For the text-containing cell, return its midpoint in [x, y] coordinate format. 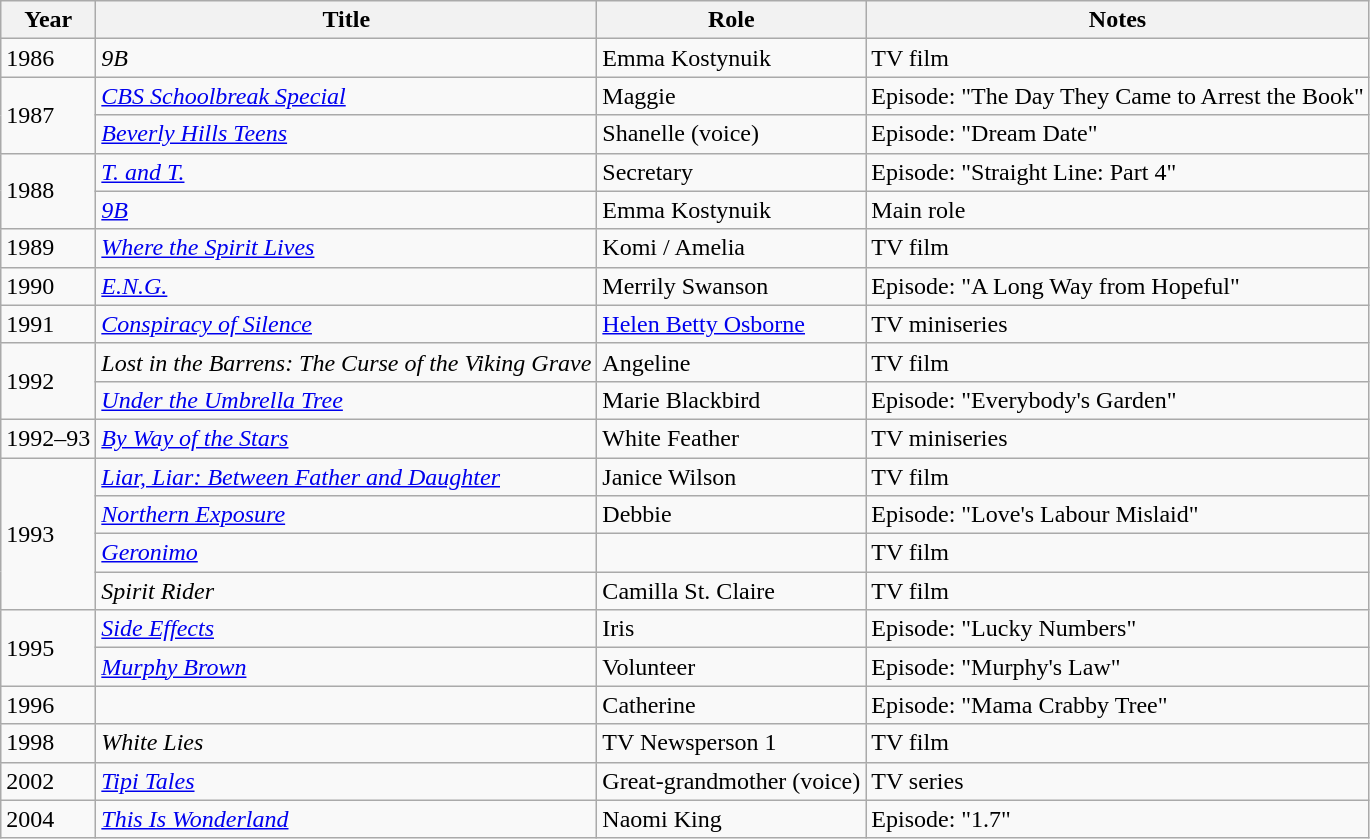
Liar, Liar: Between Father and Daughter [346, 477]
Episode: "1.7" [1118, 819]
Episode: "Lucky Numbers" [1118, 629]
This Is Wonderland [346, 819]
Marie Blackbird [732, 400]
Episode: "Mama Crabby Tree" [1118, 705]
2002 [48, 781]
Episode: "Murphy's Law" [1118, 667]
Angeline [732, 362]
Main role [1118, 210]
Episode: "Dream Date" [1118, 134]
Northern Exposure [346, 515]
Episode: "A Long Way from Hopeful" [1118, 286]
White Lies [346, 743]
Beverly Hills Teens [346, 134]
Side Effects [346, 629]
Under the Umbrella Tree [346, 400]
TV Newsperson 1 [732, 743]
Episode: "Everybody's Garden" [1118, 400]
1987 [48, 115]
Iris [732, 629]
Role [732, 20]
1988 [48, 191]
Volunteer [732, 667]
Conspiracy of Silence [346, 324]
Geronimo [346, 553]
Camilla St. Claire [732, 591]
Catherine [732, 705]
1986 [48, 58]
E.N.G. [346, 286]
Episode: "Straight Line: Part 4" [1118, 172]
Episode: "The Day They Came to Arrest the Book" [1118, 96]
Episode: "Love's Labour Mislaid" [1118, 515]
1989 [48, 248]
1996 [48, 705]
1990 [48, 286]
1991 [48, 324]
Merrily Swanson [732, 286]
Title [346, 20]
Secretary [732, 172]
T. and T. [346, 172]
1993 [48, 534]
Naomi King [732, 819]
Maggie [732, 96]
1998 [48, 743]
1992 [48, 381]
By Way of the Stars [346, 438]
Helen Betty Osborne [732, 324]
Tipi Tales [346, 781]
Komi / Amelia [732, 248]
CBS Schoolbreak Special [346, 96]
Spirit Rider [346, 591]
Shanelle (voice) [732, 134]
White Feather [732, 438]
Notes [1118, 20]
Murphy Brown [346, 667]
Janice Wilson [732, 477]
Lost in the Barrens: The Curse of the Viking Grave [346, 362]
Debbie [732, 515]
TV series [1118, 781]
1995 [48, 648]
Where the Spirit Lives [346, 248]
Year [48, 20]
Great-grandmother (voice) [732, 781]
2004 [48, 819]
1992–93 [48, 438]
